Capture the cell that displays the provided text and extract its (x, y) central coordinate. 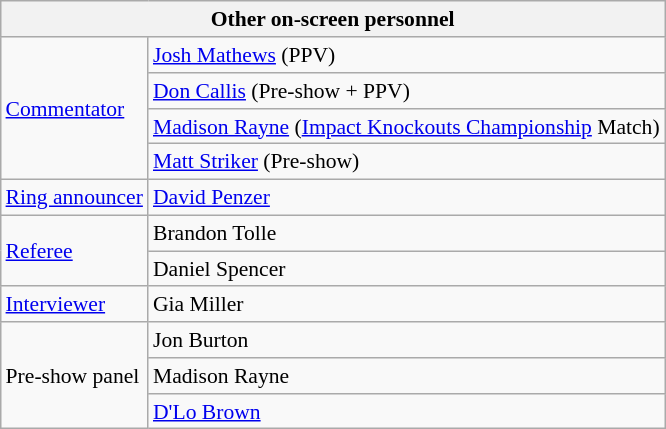
Daniel Spencer (406, 269)
Ring announcer (74, 197)
Gia Miller (406, 304)
D'Lo Brown (406, 411)
Madison Rayne (406, 376)
Interviewer (74, 304)
Jon Burton (406, 340)
Commentator (74, 108)
Matt Striker (Pre-show) (406, 162)
Madison Rayne (Impact Knockouts Championship Match) (406, 126)
Referee (74, 250)
David Penzer (406, 197)
Josh Mathews (PPV) (406, 55)
Brandon Tolle (406, 233)
Other on-screen personnel (333, 19)
Don Callis (Pre-show + PPV) (406, 91)
Pre-show panel (74, 376)
